Scan for the cell matching the given text and deliver its [x, y] coordinate at center. 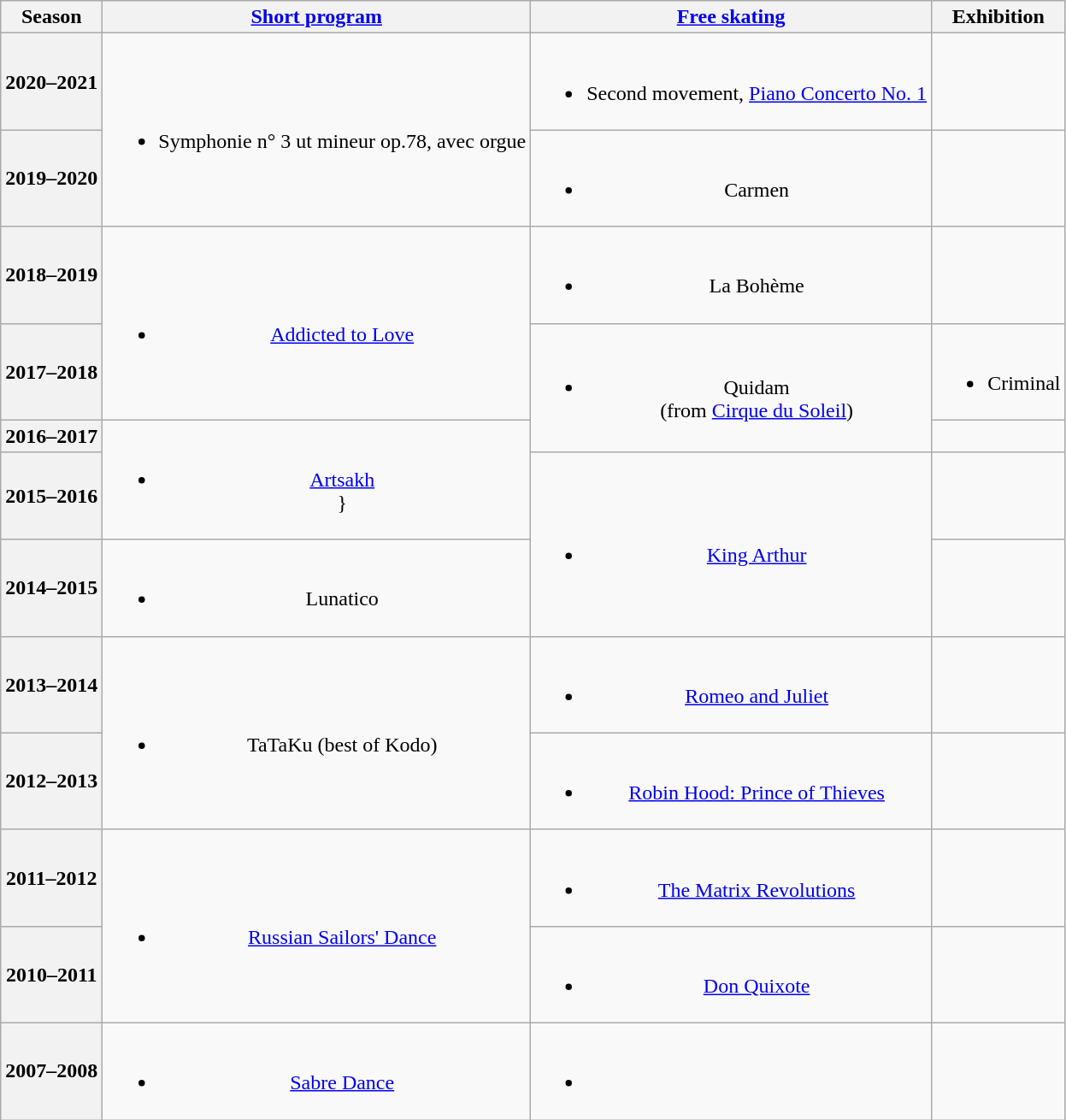
2007–2008 [51, 1070]
2013–2014 [51, 684]
The Matrix Revolutions [732, 877]
Russian Sailors' Dance [316, 926]
2015–2016 [51, 496]
Free skating [732, 17]
2016–2017 [51, 436]
Sabre Dance [316, 1070]
Second movement, Piano Concerto No. 1 [732, 82]
2018–2019 [51, 275]
Criminal [998, 371]
King Arthur [732, 544]
TaTaKu (best of Kodo) [316, 733]
2020–2021 [51, 82]
Artsakh } [316, 480]
2012–2013 [51, 781]
La Bohème [732, 275]
Short program [316, 17]
Season [51, 17]
2019–2020 [51, 178]
Robin Hood: Prince of Thieves [732, 781]
2010–2011 [51, 975]
Addicted to Love [316, 323]
Quidam (from Cirque du Soleil) [732, 388]
2017–2018 [51, 371]
2014–2015 [51, 588]
Carmen [732, 178]
Romeo and Juliet [732, 684]
Lunatico [316, 588]
Symphonie n° 3 ut mineur op.78, avec orgue [316, 130]
Don Quixote [732, 975]
2011–2012 [51, 877]
Exhibition [998, 17]
